Locate the cell with the specified text and output its [X, Y] center coordinate. 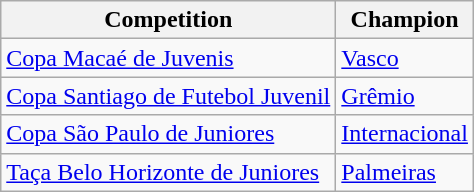
Copa Santiago de Futebol Juvenil [168, 96]
Champion [405, 20]
Internacional [405, 134]
Grêmio [405, 96]
Competition [168, 20]
Copa São Paulo de Juniores [168, 134]
Taça Belo Horizonte de Juniores [168, 172]
Vasco [405, 58]
Palmeiras [405, 172]
Copa Macaé de Juvenis [168, 58]
